Identify which cell holds the provided text, then report its (x, y) central coordinate. 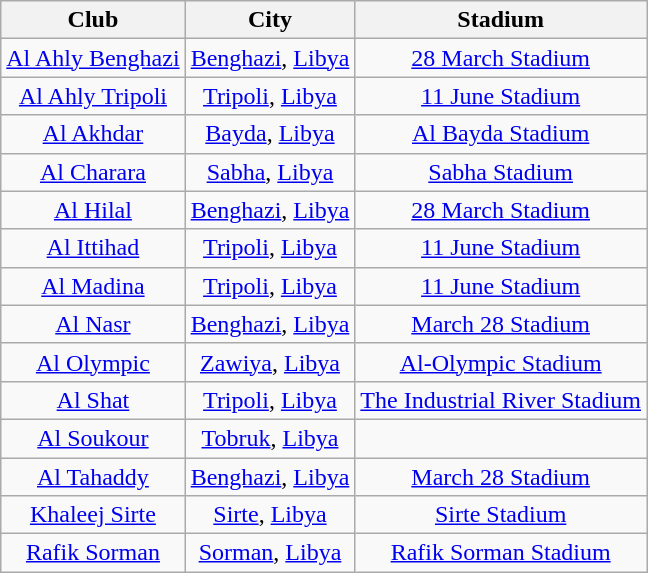
Al Ittihad (93, 248)
Bayda, Libya (270, 134)
Al Hilal (93, 210)
Al Nasr (93, 324)
Al Tahaddy (93, 477)
Al Soukour (93, 438)
Al Ahly Tripoli (93, 96)
The Industrial River Stadium (501, 400)
Sirte, Libya (270, 515)
Sorman, Libya (270, 553)
Rafik Sorman (93, 553)
Al Madina (93, 286)
Al Ahly Benghazi (93, 58)
Al Akhdar (93, 134)
Al Shat (93, 400)
Zawiya, Libya (270, 362)
Sabha Stadium (501, 172)
Tobruk, Libya (270, 438)
Rafik Sorman Stadium (501, 553)
Khaleej Sirte (93, 515)
Sabha, Libya (270, 172)
Al Bayda Stadium (501, 134)
Al-Olympic Stadium (501, 362)
City (270, 20)
Club (93, 20)
Stadium (501, 20)
Al Charara (93, 172)
Al Olympic (93, 362)
Sirte Stadium (501, 515)
